Find where the given text appears and provide that cell's center as (x, y) coordinate. 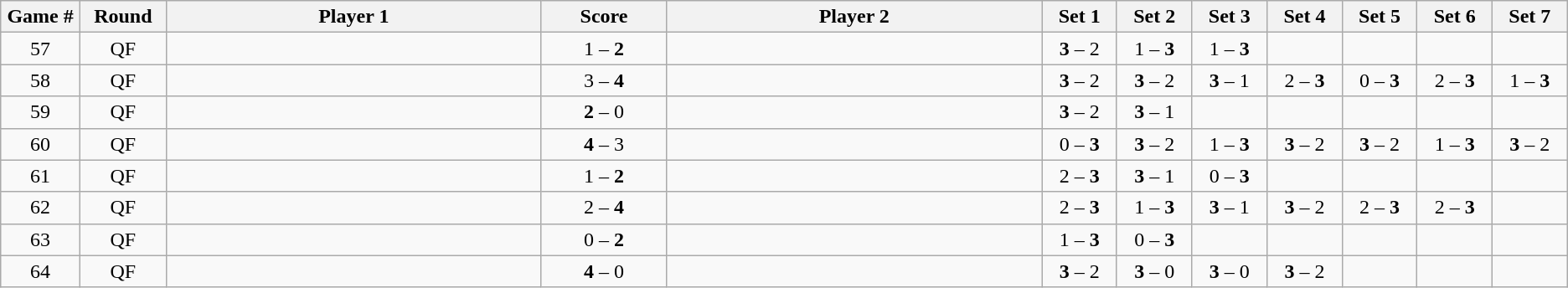
2 – 0 (603, 112)
Game # (40, 17)
Set 5 (1380, 17)
64 (40, 271)
59 (40, 112)
3 – 4 (603, 80)
4 – 0 (603, 271)
57 (40, 49)
Player 1 (353, 17)
Player 2 (854, 17)
62 (40, 208)
Set 1 (1080, 17)
Set 2 (1154, 17)
4 – 3 (603, 144)
Set 4 (1305, 17)
60 (40, 144)
Set 6 (1455, 17)
0 – 2 (603, 239)
61 (40, 176)
Set 3 (1230, 17)
Score (603, 17)
63 (40, 239)
2 – 4 (603, 208)
Set 7 (1529, 17)
58 (40, 80)
Round (122, 17)
